From the cell containing the given text, extract its center point as [x, y] coordinate. 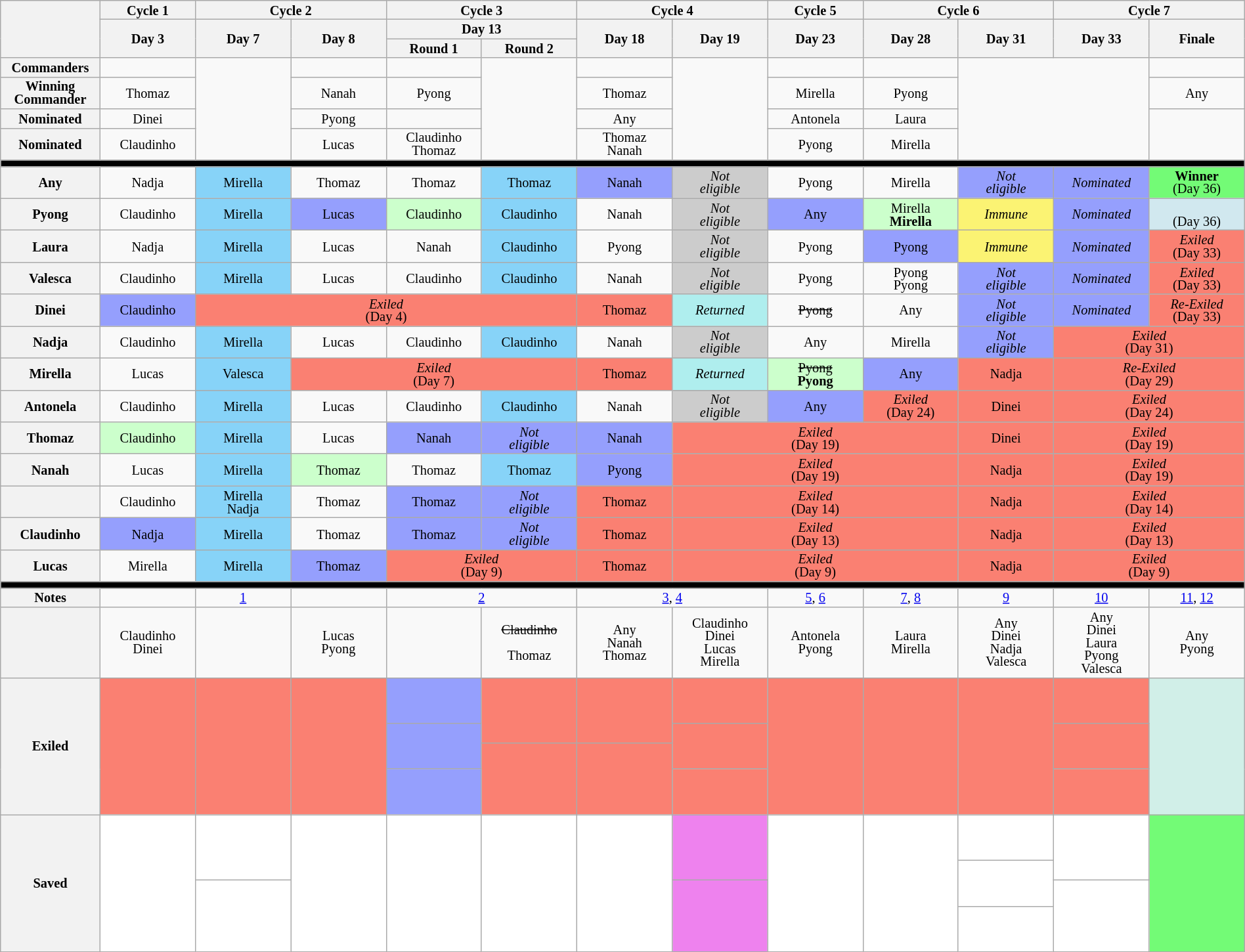
MirellaMirella [910, 214]
AntonelaPyong [816, 642]
Day 7 [243, 39]
Cycle 6 [958, 9]
Cycle 4 [672, 9]
Exiled [51, 746]
AnyDineiLauraPyongValesca [1102, 642]
Cycle 1 [147, 9]
Winner(Day 36) [1196, 183]
3, 4 [672, 597]
Re-Exiled(Day 29) [1149, 374]
Re-Exiled(Day 33) [1196, 310]
11, 12 [1196, 597]
Cycle 2 [291, 9]
1 [243, 597]
Day 8 [339, 39]
Day 3 [147, 39]
(Day 36) [1196, 214]
LauraMirella [910, 642]
Day 31 [1006, 39]
ClaudinhoDineiLucasMirella [720, 642]
Saved [51, 884]
Day 18 [625, 39]
Day 13 [481, 29]
Round 1 [433, 49]
Commanders [51, 67]
9 [1006, 597]
2 [481, 597]
Cycle 7 [1149, 9]
Day 33 [1102, 39]
Exiled(Day 4) [386, 310]
AnyDineiNadjaValesca [1006, 642]
LucasPyong [339, 642]
Cycle 5 [816, 9]
ThomazNanah [625, 144]
ClaudinhoDinei [147, 642]
Round 2 [529, 49]
Finale [1196, 39]
Exiled(Day 7) [434, 374]
Cycle 3 [481, 9]
5, 6 [816, 597]
Day 28 [910, 39]
AnyPyong [1196, 642]
Exiled(Day 31) [1149, 341]
Day 19 [720, 39]
AnyNanahThomaz [625, 642]
7, 8 [910, 597]
Day 23 [816, 39]
Notes [51, 597]
10 [1102, 597]
MirellaNadja [243, 502]
WinningCommander [51, 93]
